For the text-containing cell, return its midpoint in (x, y) coordinate format. 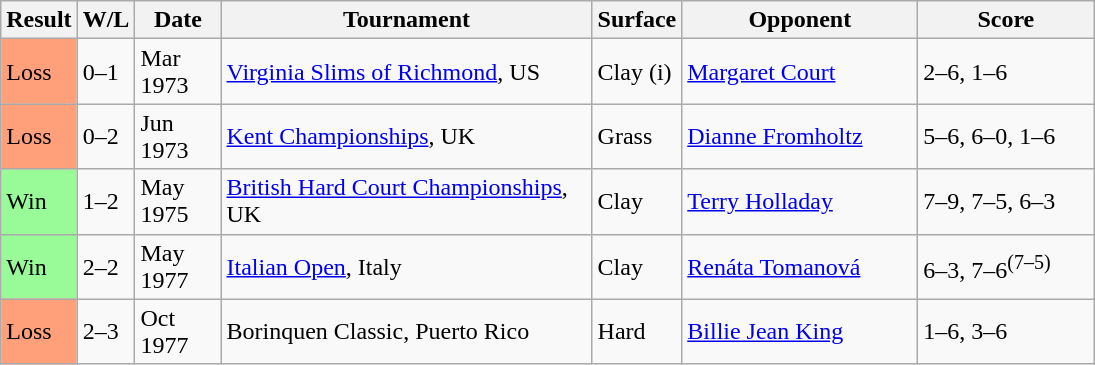
Dianne Fromholtz (800, 136)
0–1 (106, 72)
1–6, 3–6 (1006, 332)
2–3 (106, 332)
Renáta Tomanová (800, 266)
Margaret Court (800, 72)
7–9, 7–5, 6–3 (1006, 202)
May 1977 (178, 266)
Hard (637, 332)
May 1975 (178, 202)
Tournament (406, 20)
1–2 (106, 202)
Result (39, 20)
Grass (637, 136)
2–6, 1–6 (1006, 72)
Oct 1977 (178, 332)
Virginia Slims of Richmond, US (406, 72)
Score (1006, 20)
Italian Open, Italy (406, 266)
Terry Holladay (800, 202)
Mar 1973 (178, 72)
Billie Jean King (800, 332)
Surface (637, 20)
W/L (106, 20)
Kent Championships, UK (406, 136)
2–2 (106, 266)
Date (178, 20)
Opponent (800, 20)
0–2 (106, 136)
Borinquen Classic, Puerto Rico (406, 332)
British Hard Court Championships, UK (406, 202)
Jun 1973 (178, 136)
6–3, 7–6(7–5) (1006, 266)
5–6, 6–0, 1–6 (1006, 136)
Clay (i) (637, 72)
